From the cell containing the given text, extract its center point as (X, Y) coordinate. 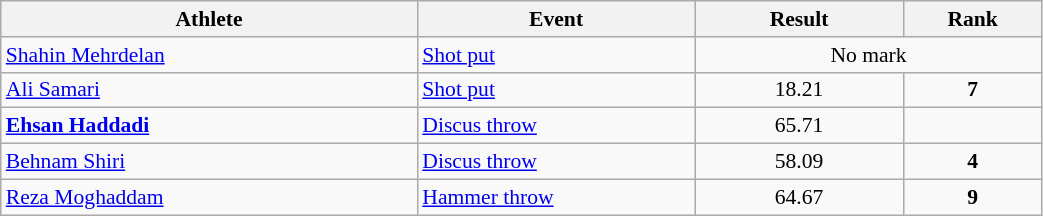
65.71 (799, 126)
Behnam Shiri (210, 162)
Athlete (210, 19)
Shahin Mehrdelan (210, 55)
18.21 (799, 90)
Result (799, 19)
64.67 (799, 197)
No mark (868, 55)
7 (972, 90)
4 (972, 162)
Ehsan Haddadi (210, 126)
Event (556, 19)
58.09 (799, 162)
Ali Samari (210, 90)
Reza Moghaddam (210, 197)
9 (972, 197)
Rank (972, 19)
Hammer throw (556, 197)
